Return (X, Y) of the center of cell containing provided text 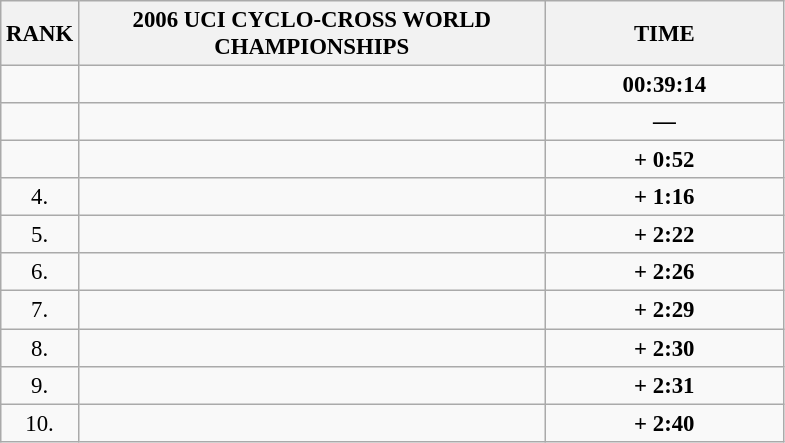
RANK (40, 34)
5. (40, 235)
00:39:14 (664, 85)
2006 UCI CYCLO-CROSS WORLD CHAMPIONSHIPS (312, 34)
+ 2:40 (664, 423)
+ 1:16 (664, 197)
TIME (664, 34)
+ 2:26 (664, 273)
4. (40, 197)
6. (40, 273)
+ 0:52 (664, 160)
10. (40, 423)
+ 2:30 (664, 348)
+ 2:31 (664, 385)
— (664, 122)
7. (40, 310)
8. (40, 348)
+ 2:22 (664, 235)
9. (40, 385)
+ 2:29 (664, 310)
